Provide the [X, Y] coordinate of the cell's center where the given text is located.  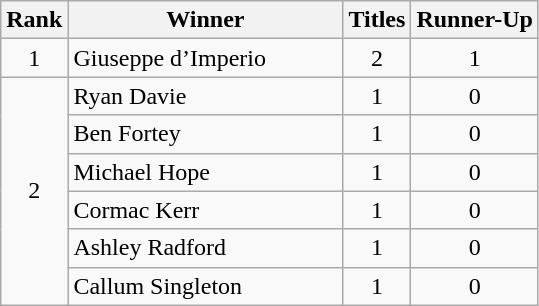
Runner-Up [475, 20]
Rank [34, 20]
Michael Hope [206, 172]
Callum Singleton [206, 286]
Winner [206, 20]
Titles [377, 20]
Cormac Kerr [206, 210]
Giuseppe d’Imperio [206, 58]
Ben Fortey [206, 134]
Ryan Davie [206, 96]
Ashley Radford [206, 248]
